Search for the cell housing the specified text and yield its (x, y) center coordinate. 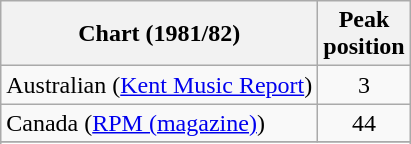
Peakposition (364, 34)
Canada (RPM (magazine)) (160, 123)
Chart (1981/82) (160, 34)
3 (364, 85)
Australian (Kent Music Report) (160, 85)
44 (364, 123)
